Identify which cell holds the provided text, then report its [X, Y] central coordinate. 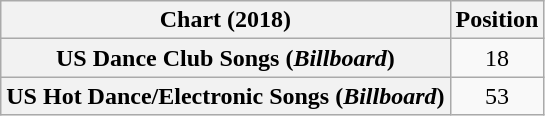
US Hot Dance/Electronic Songs (Billboard) [226, 96]
US Dance Club Songs (Billboard) [226, 58]
18 [497, 58]
Chart (2018) [226, 20]
53 [497, 96]
Position [497, 20]
